Search for the cell housing the specified text and yield its [X, Y] center coordinate. 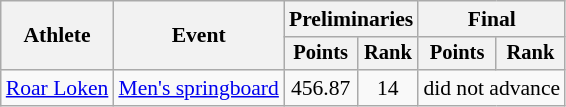
Men's springboard [198, 88]
Roar Loken [58, 88]
Event [198, 36]
Preliminaries [351, 19]
14 [388, 88]
456.87 [321, 88]
Final [492, 19]
Athlete [58, 36]
did not advance [492, 88]
